Determine the (X, Y) coordinate at the center of the cell enclosing the given text.  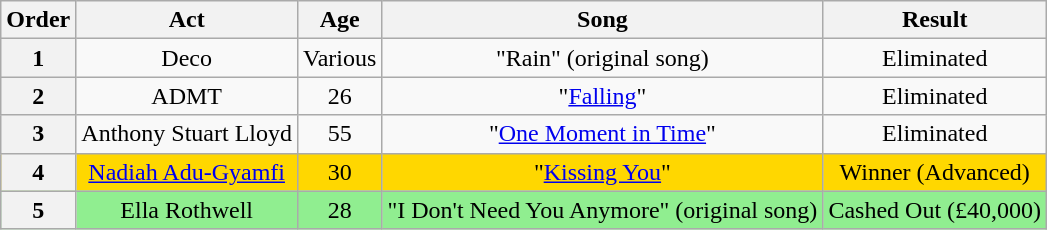
Age (340, 20)
1 (38, 58)
Order (38, 20)
26 (340, 96)
Deco (187, 58)
Ella Rothwell (187, 210)
5 (38, 210)
"One Moment in Time" (602, 134)
"Rain" (original song) (602, 58)
2 (38, 96)
3 (38, 134)
Various (340, 58)
"I Don't Need You Anymore" (original song) (602, 210)
28 (340, 210)
Act (187, 20)
Nadiah Adu-Gyamfi (187, 172)
Cashed Out (£40,000) (935, 210)
30 (340, 172)
Song (602, 20)
55 (340, 134)
Anthony Stuart Lloyd (187, 134)
Result (935, 20)
"Falling" (602, 96)
4 (38, 172)
"Kissing You" (602, 172)
ADMT (187, 96)
Winner (Advanced) (935, 172)
